Determine the [x, y] coordinate at the center of the cell enclosing the given text.  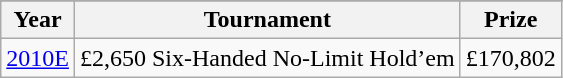
Tournament [267, 20]
Year [38, 20]
Prize [510, 20]
£170,802 [510, 58]
2010E [38, 58]
£2,650 Six-Handed No-Limit Hold’em [267, 58]
